Extract the (X, Y) coordinate from the center of the cell holding the provided text.  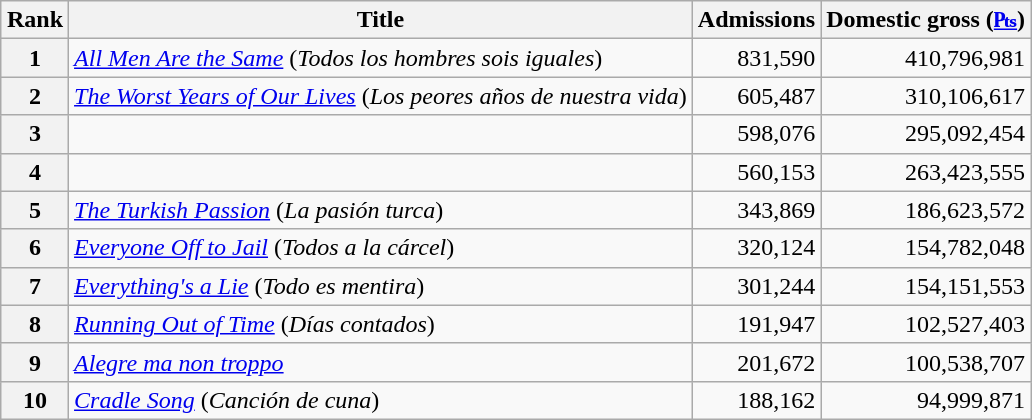
Running Out of Time (Días contados) (381, 324)
320,124 (756, 248)
560,153 (756, 172)
201,672 (756, 362)
Domestic gross (₧) (926, 20)
Rank (34, 20)
605,487 (756, 96)
1 (34, 58)
Cradle Song (Canción de cuna) (381, 400)
598,076 (756, 134)
100,538,707 (926, 362)
102,527,403 (926, 324)
Alegre ma non troppo (381, 362)
94,999,871 (926, 400)
6 (34, 248)
343,869 (756, 210)
Admissions (756, 20)
Everyone Off to Jail (Todos a la cárcel) (381, 248)
831,590 (756, 58)
5 (34, 210)
191,947 (756, 324)
188,162 (756, 400)
186,623,572 (926, 210)
154,782,048 (926, 248)
154,151,553 (926, 286)
9 (34, 362)
310,106,617 (926, 96)
The Turkish Passion (La pasión turca) (381, 210)
8 (34, 324)
295,092,454 (926, 134)
263,423,555 (926, 172)
301,244 (756, 286)
7 (34, 286)
410,796,981 (926, 58)
4 (34, 172)
3 (34, 134)
All Men Are the Same (Todos los hombres sois iguales) (381, 58)
2 (34, 96)
Everything's a Lie (Todo es mentira) (381, 286)
Title (381, 20)
The Worst Years of Our Lives (Los peores años de nuestra vida) (381, 96)
10 (34, 400)
